Output the (X, Y) coordinate of the center of the cell containing the given text.  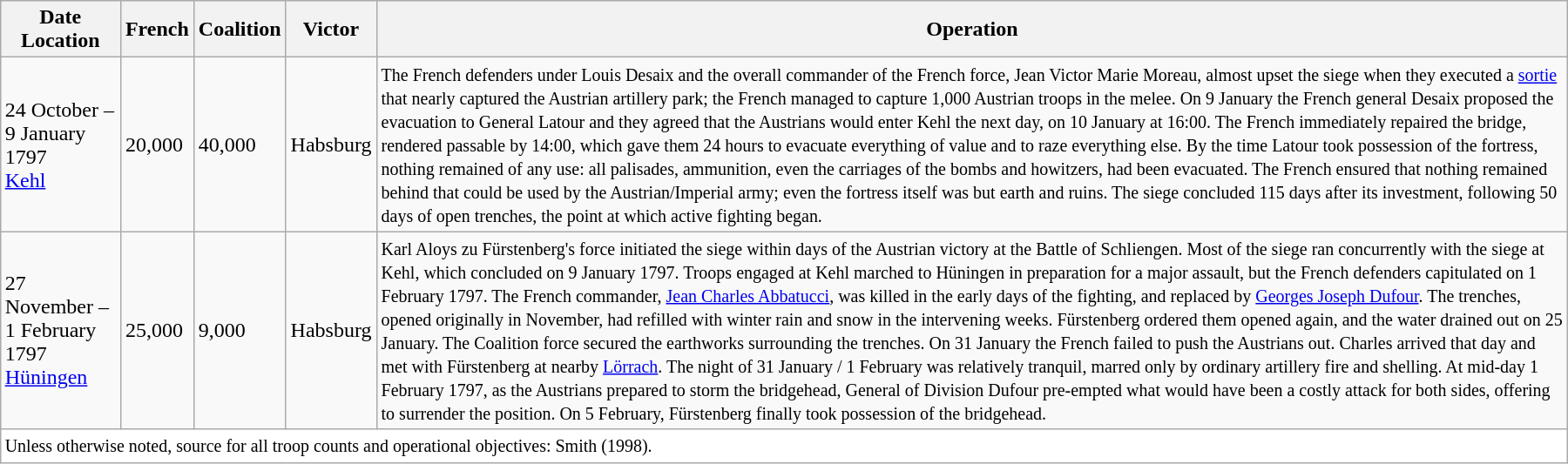
Operation (972, 30)
French (157, 30)
Victor (331, 30)
25,000 (157, 331)
24 October – 9 January 1797Kehl (60, 145)
Coalition (240, 30)
20,000 (157, 145)
40,000 (240, 145)
27 November – 1 February 1797Hüningen (60, 331)
Unless otherwise noted, source for all troop counts and operational objectives: Smith (1998). (784, 446)
Date Location (60, 30)
9,000 (240, 331)
